Return [X, Y] of the center of cell containing provided text 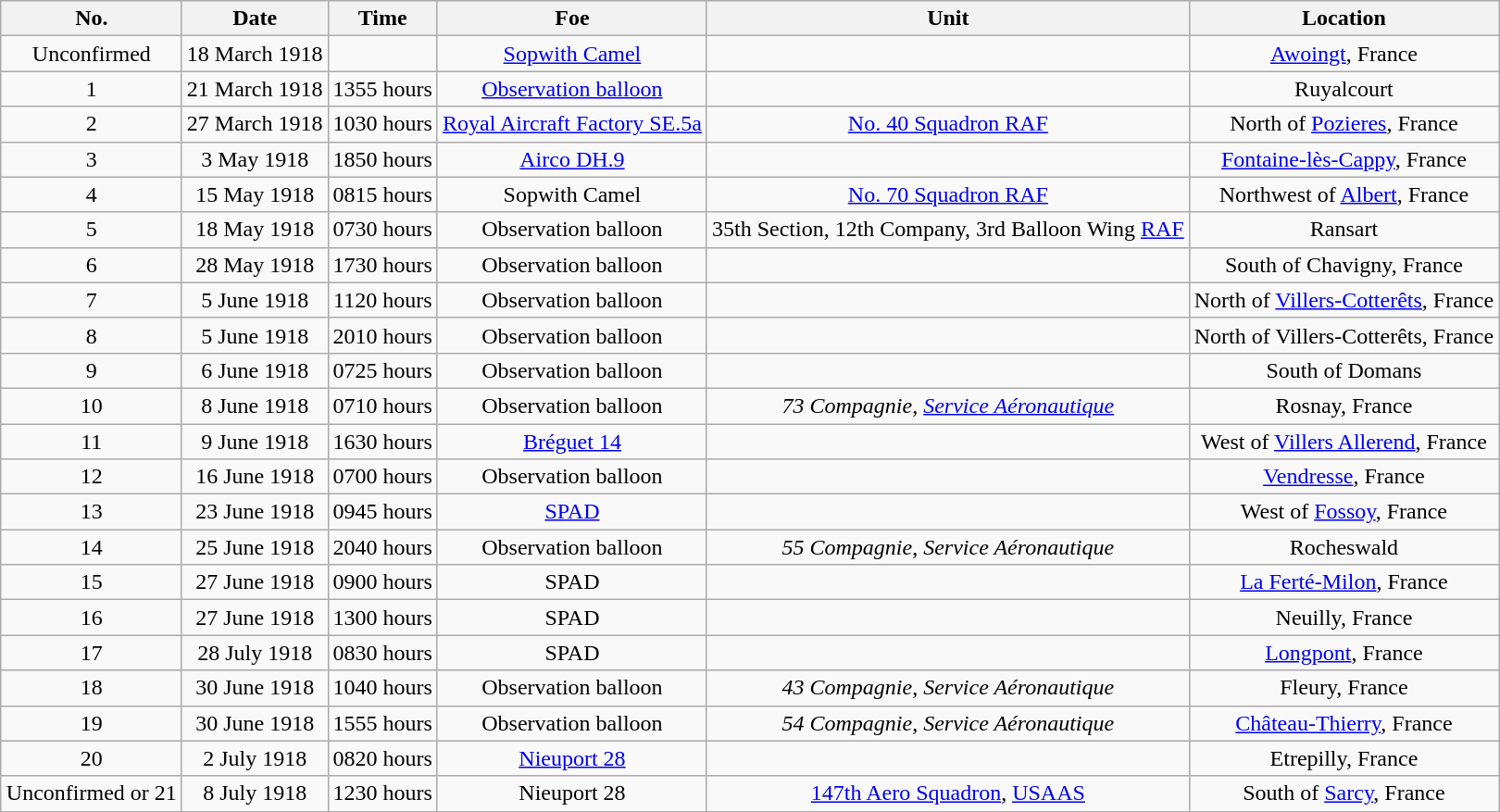
20 [91, 758]
Ransart [1344, 230]
0730 hours [382, 230]
No. [91, 19]
Time [382, 19]
South of Domans [1344, 370]
73 Compagnie, Service Aéronautique [948, 406]
South of Sarcy, France [1344, 793]
9 June 1918 [255, 442]
35th Section, 12th Company, 3rd Balloon Wing RAF [948, 230]
1300 hours [382, 618]
18 March 1918 [255, 54]
0725 hours [382, 370]
13 [91, 512]
3 [91, 159]
8 June 1918 [255, 406]
South of Chavigny, France [1344, 265]
1850 hours [382, 159]
Royal Aircraft Factory SE.5a [572, 124]
11 [91, 442]
54 Compagnie, Service Aéronautique [948, 723]
1 [91, 89]
9 [91, 370]
43 Compagnie, Service Aéronautique [948, 688]
Ruyalcourt [1344, 89]
7 [91, 300]
8 [91, 335]
15 [91, 582]
4 [91, 194]
Vendresse, France [1344, 477]
Unconfirmed [91, 54]
1730 hours [382, 265]
West of Fossoy, France [1344, 512]
1355 hours [382, 89]
18 [91, 688]
North of Pozieres, France [1344, 124]
12 [91, 477]
Date [255, 19]
2010 hours [382, 335]
0700 hours [382, 477]
19 [91, 723]
21 March 1918 [255, 89]
3 May 1918 [255, 159]
147th Aero Squadron, USAAS [948, 793]
0820 hours [382, 758]
2040 hours [382, 547]
Foe [572, 19]
Rosnay, France [1344, 406]
Longpont, France [1344, 653]
1030 hours [382, 124]
2 July 1918 [255, 758]
1040 hours [382, 688]
0830 hours [382, 653]
18 May 1918 [255, 230]
2 [91, 124]
1555 hours [382, 723]
Unit [948, 19]
1120 hours [382, 300]
25 June 1918 [255, 547]
Unconfirmed or 21 [91, 793]
16 June 1918 [255, 477]
5 [91, 230]
0815 hours [382, 194]
27 March 1918 [255, 124]
Airco DH.9 [572, 159]
Château-Thierry, France [1344, 723]
1630 hours [382, 442]
Rocheswald [1344, 547]
Location [1344, 19]
0945 hours [382, 512]
15 May 1918 [255, 194]
No. 40 Squadron RAF [948, 124]
6 June 1918 [255, 370]
Bréguet 14 [572, 442]
Fontaine-lès-Cappy, France [1344, 159]
Fleury, France [1344, 688]
Etrepilly, France [1344, 758]
1230 hours [382, 793]
28 July 1918 [255, 653]
Awoingt, France [1344, 54]
0900 hours [382, 582]
No. 70 Squadron RAF [948, 194]
28 May 1918 [255, 265]
23 June 1918 [255, 512]
10 [91, 406]
West of Villers Allerend, France [1344, 442]
Northwest of Albert, France [1344, 194]
8 July 1918 [255, 793]
La Ferté-Milon, France [1344, 582]
17 [91, 653]
6 [91, 265]
Neuilly, France [1344, 618]
14 [91, 547]
55 Compagnie, Service Aéronautique [948, 547]
16 [91, 618]
0710 hours [382, 406]
